Pinpoint the cell where the given text exists, returning its (X, Y) midpoint coordinate. 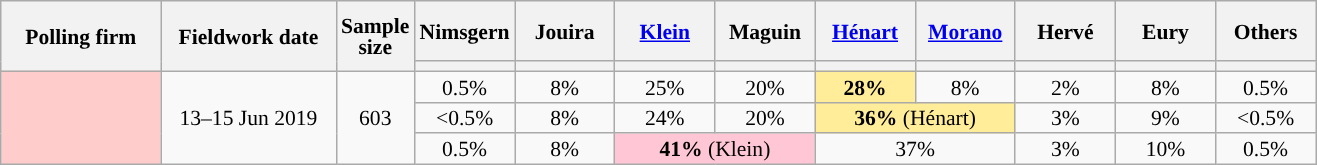
24% (665, 118)
Polling firm (81, 36)
Morano (965, 31)
Hénart (865, 31)
Nimsgern (464, 31)
36% (Hénart) (915, 118)
Jouira (565, 31)
Fieldwork date (248, 36)
37% (915, 150)
13–15 Jun 2019 (248, 118)
Others (1265, 31)
Maguin (765, 31)
Hervé (1065, 31)
2% (1065, 86)
28% (865, 86)
603 (375, 118)
10% (1165, 150)
9% (1165, 118)
Samplesize (375, 36)
Klein (665, 31)
Eury (1165, 31)
25% (665, 86)
41% (Klein) (715, 150)
